Scan for the cell matching the given text and deliver its (x, y) coordinate at center. 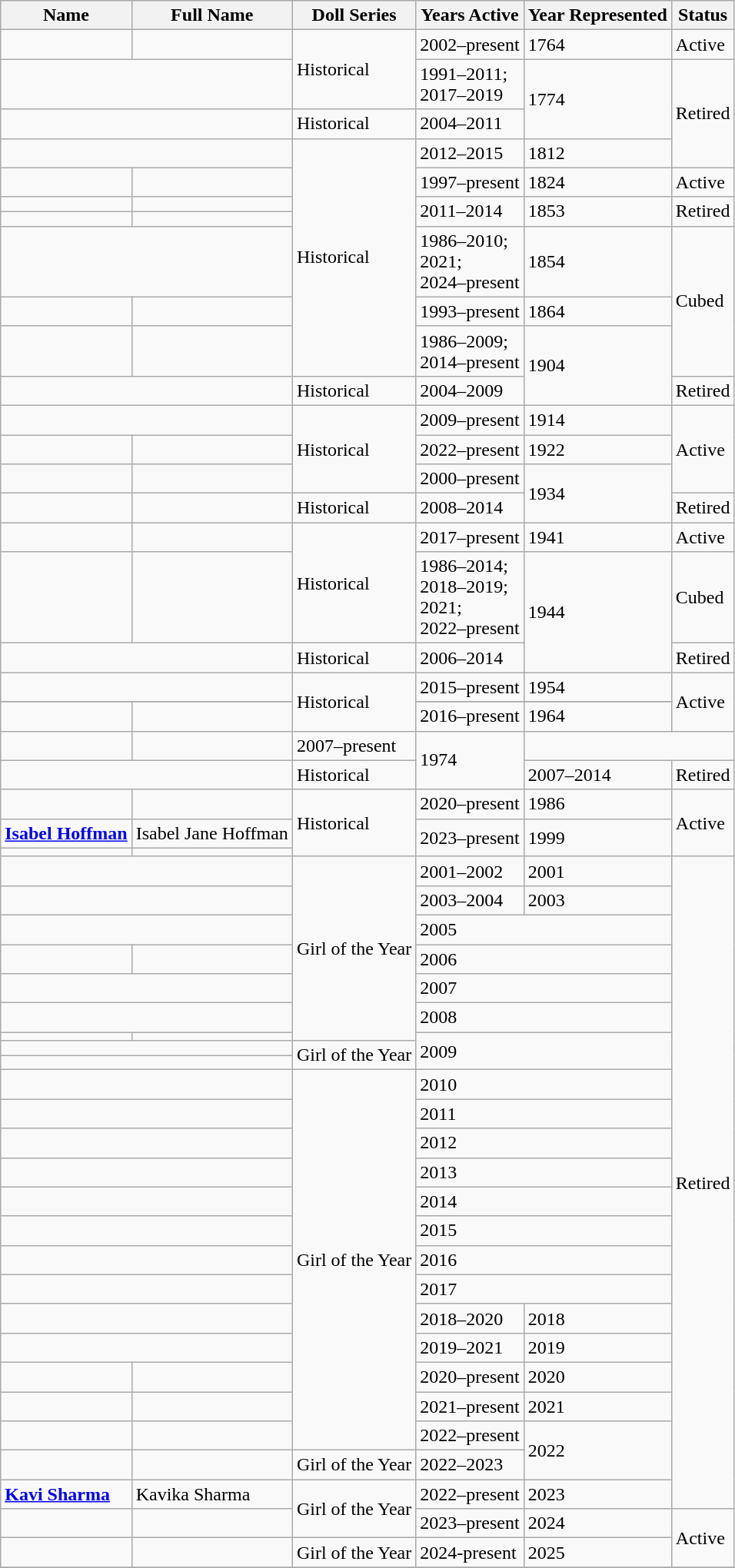
Kavika Sharma (212, 1494)
1986–2010;2021;2024–present (470, 261)
1986 (597, 804)
2006 (544, 958)
2007–present (354, 746)
1824 (597, 182)
1993–present (470, 311)
Full Name (212, 15)
2000–present (470, 479)
2021–present (470, 1406)
2023 (597, 1494)
1974 (470, 760)
1853 (597, 211)
1986–2014;2018–2019;2021;2022–present (470, 598)
2009 (544, 1051)
2014 (544, 1201)
2006–2014 (470, 658)
2011 (544, 1114)
Name (66, 15)
2022–2023 (470, 1465)
2015 (544, 1231)
2008–2014 (470, 508)
2004–2009 (470, 390)
1997–present (470, 182)
2002–present (470, 45)
1934 (597, 493)
1864 (597, 311)
1954 (597, 687)
2022 (597, 1450)
2011–2014 (470, 211)
2017 (544, 1289)
2017–present (470, 537)
2008 (544, 1018)
Isabel Hoffman (66, 833)
2018–2020 (470, 1318)
2003 (597, 900)
2015–present (470, 687)
2021 (597, 1406)
1922 (597, 450)
1991–2011;2017–2019 (470, 85)
Kavi Sharma (66, 1494)
2012–2015 (470, 153)
2019 (597, 1347)
2007 (544, 988)
2009–present (470, 420)
1904 (597, 366)
2001–2002 (470, 871)
2004–2011 (470, 124)
1812 (597, 153)
2024-present (470, 1553)
Status (703, 15)
Doll Series (354, 15)
1914 (597, 420)
1774 (597, 98)
1999 (597, 838)
Years Active (470, 15)
2016 (544, 1260)
2007–2014 (597, 775)
1941 (597, 537)
Isabel Jane Hoffman (212, 833)
2020 (597, 1377)
2018 (597, 1318)
1944 (597, 612)
2012 (544, 1143)
2010 (544, 1085)
2016–present (470, 716)
2025 (597, 1553)
2003–2004 (470, 900)
1854 (597, 261)
2013 (544, 1172)
1964 (597, 716)
2005 (544, 929)
2024 (597, 1523)
1764 (597, 45)
2001 (597, 871)
2019–2021 (470, 1347)
Year Represented (597, 15)
1986–2009;2014–present (470, 350)
